Return the (x, y) coordinate for the center point of the cell that contains the specified text.  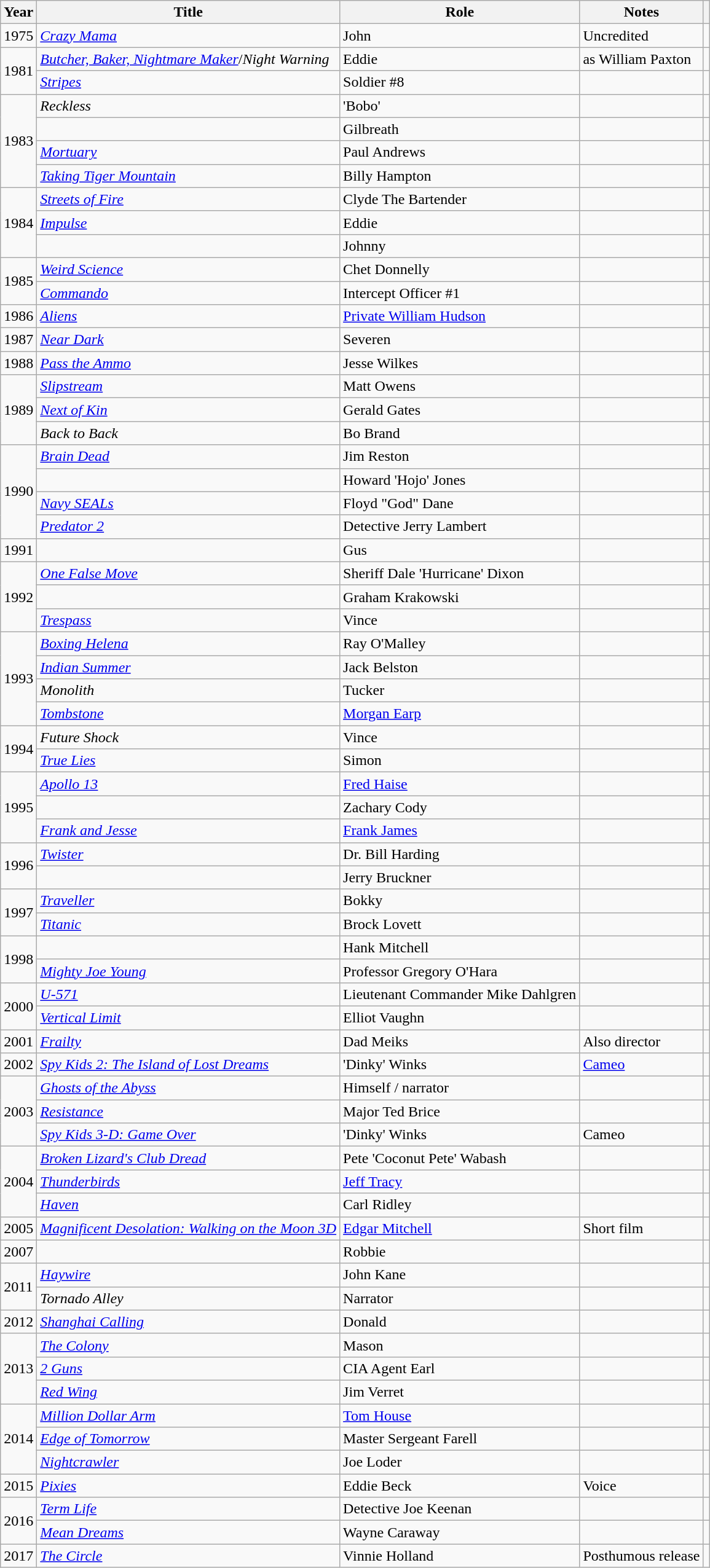
1996 (18, 866)
1992 (18, 597)
Nightcrawler (188, 1462)
Eddie Beck (460, 1486)
Dr. Bill Harding (460, 854)
Jesse Wilkes (460, 363)
2000 (18, 1006)
Broken Lizard's Club Dread (188, 1158)
Wayne Caraway (460, 1532)
Red Wing (188, 1392)
Clyde The Bartender (460, 199)
2013 (18, 1368)
Voice (642, 1486)
Gerald Gates (460, 410)
Stripes (188, 82)
Title (188, 12)
Taking Tiger Mountain (188, 176)
Jeff Tracy (460, 1182)
2007 (18, 1252)
Pete 'Coconut Pete' Wabash (460, 1158)
Dad Meiks (460, 1041)
Simon (460, 761)
Detective Joe Keenan (460, 1509)
Spy Kids 2: The Island of Lost Dreams (188, 1065)
Vertical Limit (188, 1017)
Traveller (188, 901)
Twister (188, 854)
1989 (18, 410)
1987 (18, 340)
Ghosts of the Abyss (188, 1088)
Role (460, 12)
Back to Back (188, 433)
Indian Summer (188, 667)
John (460, 36)
1975 (18, 36)
Notes (642, 12)
1983 (18, 141)
Pixies (188, 1486)
Edge of Tomorrow (188, 1439)
1993 (18, 678)
Intercept Officer #1 (460, 293)
The Circle (188, 1556)
Jack Belston (460, 667)
Spy Kids 3-D: Game Over (188, 1135)
Narrator (460, 1298)
Tornado Alley (188, 1298)
Professor Gregory O'Hara (460, 971)
1998 (18, 959)
Howard 'Hojo' Jones (460, 480)
Tom House (460, 1415)
Year (18, 12)
Frank and Jesse (188, 831)
2004 (18, 1182)
Apollo 13 (188, 784)
Paul Andrews (460, 152)
Also director (642, 1041)
Posthumous release (642, 1556)
Navy SEALs (188, 503)
Major Ted Brice (460, 1111)
John Kane (460, 1275)
2003 (18, 1111)
2002 (18, 1065)
2005 (18, 1228)
Bokky (460, 901)
1997 (18, 912)
Aliens (188, 316)
2011 (18, 1287)
Haywire (188, 1275)
Jim Verret (460, 1392)
Edgar Mitchell (460, 1228)
1984 (18, 222)
Haven (188, 1205)
Mason (460, 1345)
Detective Jerry Lambert (460, 527)
Crazy Mama (188, 36)
2016 (18, 1521)
Tombstone (188, 714)
Hank Mitchell (460, 947)
Trespass (188, 620)
Million Dollar Arm (188, 1415)
Near Dark (188, 340)
Impulse (188, 222)
Boxing Helena (188, 643)
Pass the Ammo (188, 363)
Brock Lovett (460, 924)
Streets of Fire (188, 199)
One False Move (188, 573)
Uncredited (642, 36)
1990 (18, 492)
2014 (18, 1438)
Robbie (460, 1252)
Soldier #8 (460, 82)
1985 (18, 281)
Elliot Vaughn (460, 1017)
2001 (18, 1041)
2015 (18, 1486)
Morgan Earp (460, 714)
Joe Loder (460, 1462)
Weird Science (188, 269)
Short film (642, 1228)
Mean Dreams (188, 1532)
Term Life (188, 1509)
Predator 2 (188, 527)
Butcher, Baker, Nightmare Maker/Night Warning (188, 59)
Master Sergeant Farell (460, 1439)
Tucker (460, 691)
Zachary Cody (460, 807)
1995 (18, 807)
Fred Haise (460, 784)
2 Guns (188, 1368)
1988 (18, 363)
Monolith (188, 691)
Slipstream (188, 386)
1981 (18, 71)
Frailty (188, 1041)
Titanic (188, 924)
U-571 (188, 994)
Bo Brand (460, 433)
Donald (460, 1322)
CIA Agent Earl (460, 1368)
Resistance (188, 1111)
2012 (18, 1322)
Commando (188, 293)
1991 (18, 550)
Mighty Joe Young (188, 971)
Vinnie Holland (460, 1556)
Floyd "God" Dane (460, 503)
2017 (18, 1556)
1986 (18, 316)
Reckless (188, 106)
Chet Donnelly (460, 269)
Gus (460, 550)
Carl Ridley (460, 1205)
Magnificent Desolation: Walking on the Moon 3D (188, 1228)
as William Paxton (642, 59)
Jim Reston (460, 457)
Future Shock (188, 737)
Billy Hampton (460, 176)
Gilbreath (460, 129)
Ray O'Malley (460, 643)
Mortuary (188, 152)
Severen (460, 340)
Himself / narrator (460, 1088)
Graham Krakowski (460, 597)
Private William Hudson (460, 316)
Shanghai Calling (188, 1322)
Sheriff Dale 'Hurricane' Dixon (460, 573)
Jerry Bruckner (460, 877)
True Lies (188, 761)
Frank James (460, 831)
Matt Owens (460, 386)
Next of Kin (188, 410)
Brain Dead (188, 457)
The Colony (188, 1345)
Lieutenant Commander Mike Dahlgren (460, 994)
1994 (18, 749)
Johnny (460, 246)
'Bobo' (460, 106)
Thunderbirds (188, 1182)
